Identify which cell holds the provided text, then report its (x, y) central coordinate. 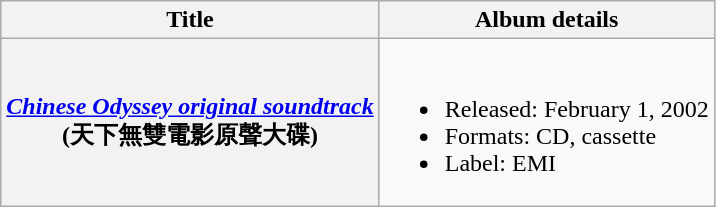
Chinese Odyssey original soundtrack(天下無雙電影原聲大碟) (190, 122)
Album details (546, 20)
Released: February 1, 2002Formats: CD, cassetteLabel: EMI (546, 122)
Title (190, 20)
